Determine the (x, y) coordinate at the center of the cell enclosing the given text.  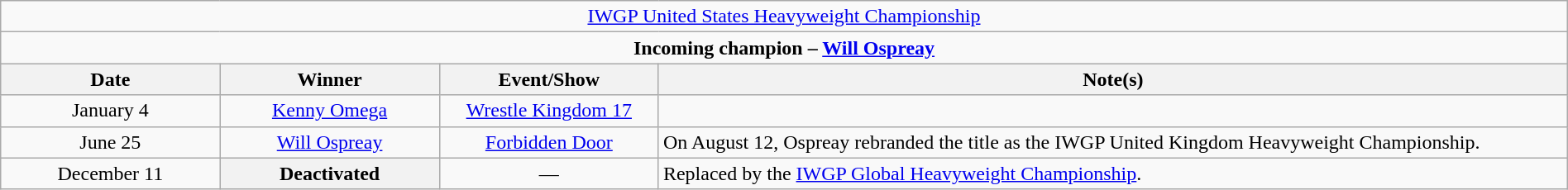
Incoming champion – Will Ospreay (784, 48)
Will Ospreay (329, 142)
IWGP United States Heavyweight Championship (784, 17)
Forbidden Door (549, 142)
June 25 (111, 142)
Kenny Omega (329, 111)
Deactivated (329, 173)
Winner (329, 79)
January 4 (111, 111)
Wrestle Kingdom 17 (549, 111)
Note(s) (1113, 79)
December 11 (111, 173)
Date (111, 79)
— (549, 173)
Event/Show (549, 79)
Replaced by the IWGP Global Heavyweight Championship. (1113, 173)
On August 12, Ospreay rebranded the title as the IWGP United Kingdom Heavyweight Championship. (1113, 142)
